Determine the (x, y) coordinate at the center of the cell enclosing the given text.  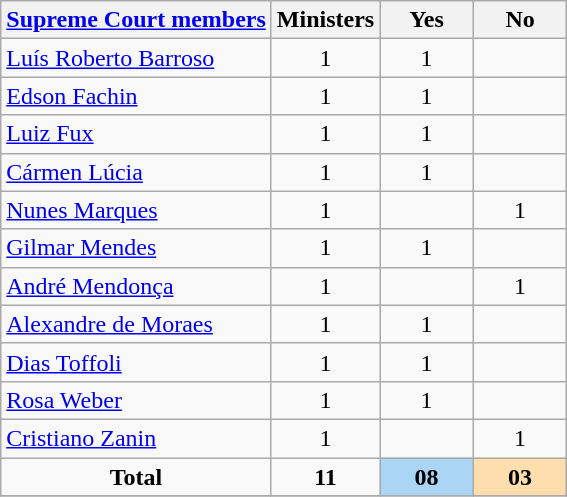
Dias Toffoli (136, 362)
Cármen Lúcia (136, 172)
Luiz Fux (136, 134)
11 (325, 477)
Rosa Weber (136, 400)
No (520, 20)
Edson Fachin (136, 96)
08 (427, 477)
Ministers (325, 20)
Luís Roberto Barroso (136, 58)
03 (520, 477)
Cristiano Zanin (136, 438)
André Mendonça (136, 286)
Total (136, 477)
Alexandre de Moraes (136, 324)
Supreme Court members (136, 20)
Yes (427, 20)
Nunes Marques (136, 210)
Gilmar Mendes (136, 248)
